Return [x, y] of the center of cell containing provided text 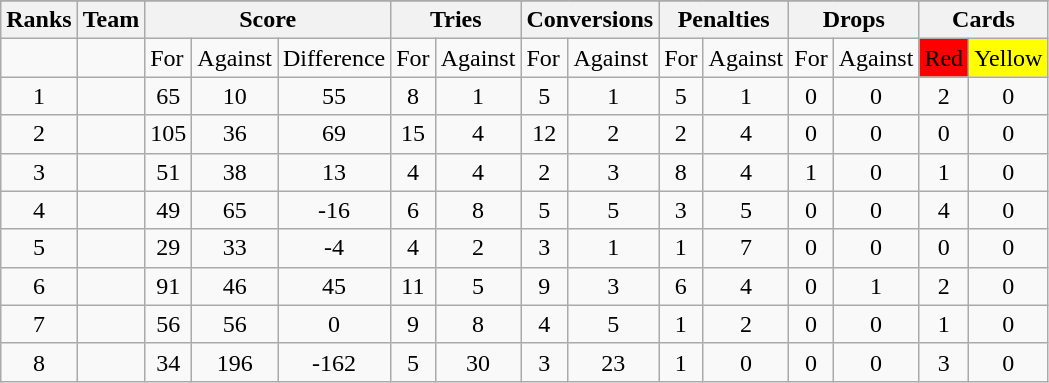
Tries [456, 20]
38 [235, 172]
-16 [334, 210]
Team [111, 20]
-162 [334, 362]
45 [334, 286]
Red [944, 58]
Conversions [590, 20]
69 [334, 134]
23 [614, 362]
12 [544, 134]
Yellow [1008, 58]
55 [334, 96]
51 [168, 172]
34 [168, 362]
Drops [854, 20]
46 [235, 286]
Score [268, 20]
11 [413, 286]
15 [413, 134]
-4 [334, 248]
91 [168, 286]
Penalties [724, 20]
Cards [984, 20]
196 [235, 362]
105 [168, 134]
10 [235, 96]
36 [235, 134]
Difference [334, 58]
Ranks [39, 20]
30 [478, 362]
29 [168, 248]
13 [334, 172]
33 [235, 248]
49 [168, 210]
